Pinpoint the cell where the given text exists, returning its [x, y] midpoint coordinate. 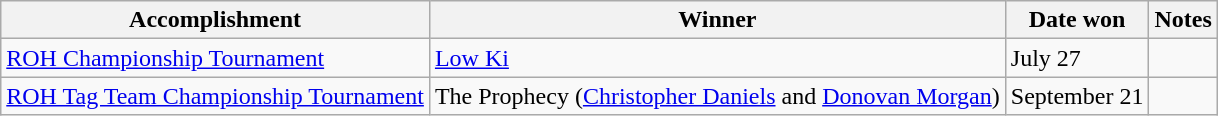
Accomplishment [216, 20]
Notes [1183, 20]
July 27 [1077, 58]
Winner [717, 20]
The Prophecy (Christopher Daniels and Donovan Morgan) [717, 96]
September 21 [1077, 96]
Date won [1077, 20]
Low Ki [717, 58]
ROH Tag Team Championship Tournament [216, 96]
ROH Championship Tournament [216, 58]
